From the cell containing the given text, extract its center point as [x, y] coordinate. 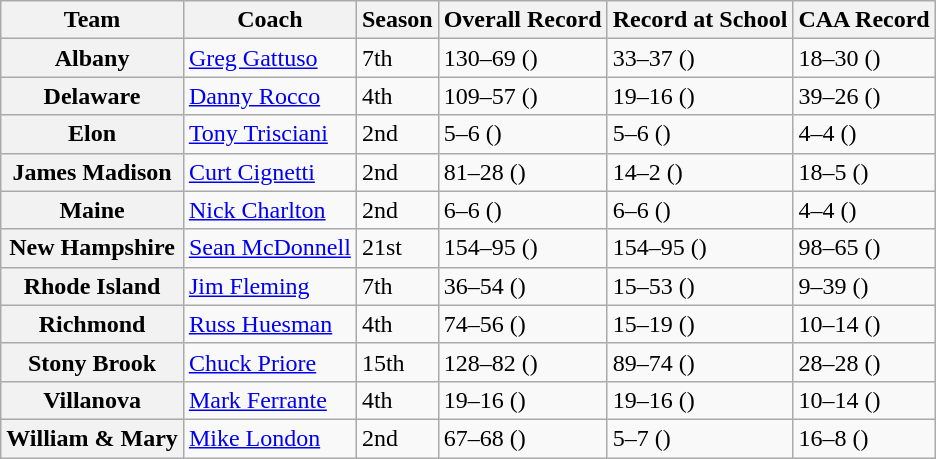
18–30 () [864, 58]
CAA Record [864, 20]
15–19 () [700, 324]
98–65 () [864, 248]
Rhode Island [92, 286]
Albany [92, 58]
Danny Rocco [270, 96]
109–57 () [522, 96]
Tony Trisciani [270, 134]
128–82 () [522, 362]
28–28 () [864, 362]
74–56 () [522, 324]
Curt Cignetti [270, 172]
14–2 () [700, 172]
Russ Huesman [270, 324]
Elon [92, 134]
39–26 () [864, 96]
15–53 () [700, 286]
Delaware [92, 96]
Villanova [92, 400]
Stony Brook [92, 362]
16–8 () [864, 438]
21st [397, 248]
James Madison [92, 172]
Team [92, 20]
Jim Fleming [270, 286]
Record at School [700, 20]
5–7 () [700, 438]
Season [397, 20]
New Hampshire [92, 248]
33–37 () [700, 58]
15th [397, 362]
Richmond [92, 324]
Greg Gattuso [270, 58]
William & Mary [92, 438]
Mike London [270, 438]
Maine [92, 210]
36–54 () [522, 286]
9–39 () [864, 286]
67–68 () [522, 438]
18–5 () [864, 172]
Overall Record [522, 20]
Coach [270, 20]
Chuck Priore [270, 362]
Nick Charlton [270, 210]
89–74 () [700, 362]
Mark Ferrante [270, 400]
81–28 () [522, 172]
Sean McDonnell [270, 248]
130–69 () [522, 58]
